Identify which cell holds the provided text, then report its (x, y) central coordinate. 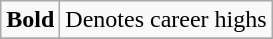
Denotes career highs (166, 20)
Bold (30, 20)
